Return the (X, Y) coordinate for the center point of the cell that contains the specified text.  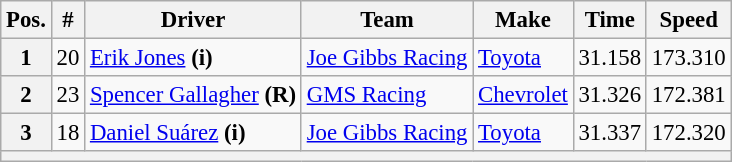
18 (68, 133)
31.337 (610, 133)
GMS Racing (386, 95)
Team (386, 20)
Speed (688, 20)
Driver (194, 20)
Spencer Gallagher (R) (194, 95)
2 (26, 95)
Make (523, 20)
20 (68, 58)
3 (26, 133)
Chevrolet (523, 95)
Daniel Suárez (i) (194, 133)
23 (68, 95)
172.320 (688, 133)
Pos. (26, 20)
172.381 (688, 95)
Erik Jones (i) (194, 58)
Time (610, 20)
31.326 (610, 95)
31.158 (610, 58)
1 (26, 58)
# (68, 20)
173.310 (688, 58)
